Find where the given text appears and provide that cell's center as (x, y) coordinate. 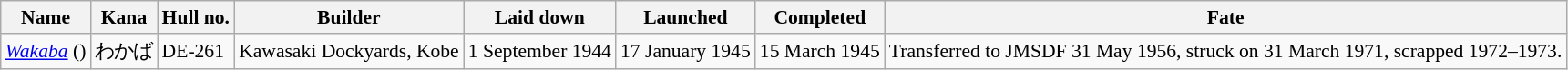
17 January 1945 (685, 51)
わかば (124, 51)
Transferred to JMSDF 31 May 1956, struck on 31 March 1971, scrapped 1972–1973. (1226, 51)
Builder (349, 17)
Hull no. (197, 17)
Kawasaki Dockyards, Kobe (349, 51)
Laid down (539, 17)
1 September 1944 (539, 51)
Kana (124, 17)
15 March 1945 (820, 51)
DE-261 (197, 51)
Fate (1226, 17)
Completed (820, 17)
Name (46, 17)
Launched (685, 17)
Wakaba () (46, 51)
